From the cell containing the given text, extract its center point as [X, Y] coordinate. 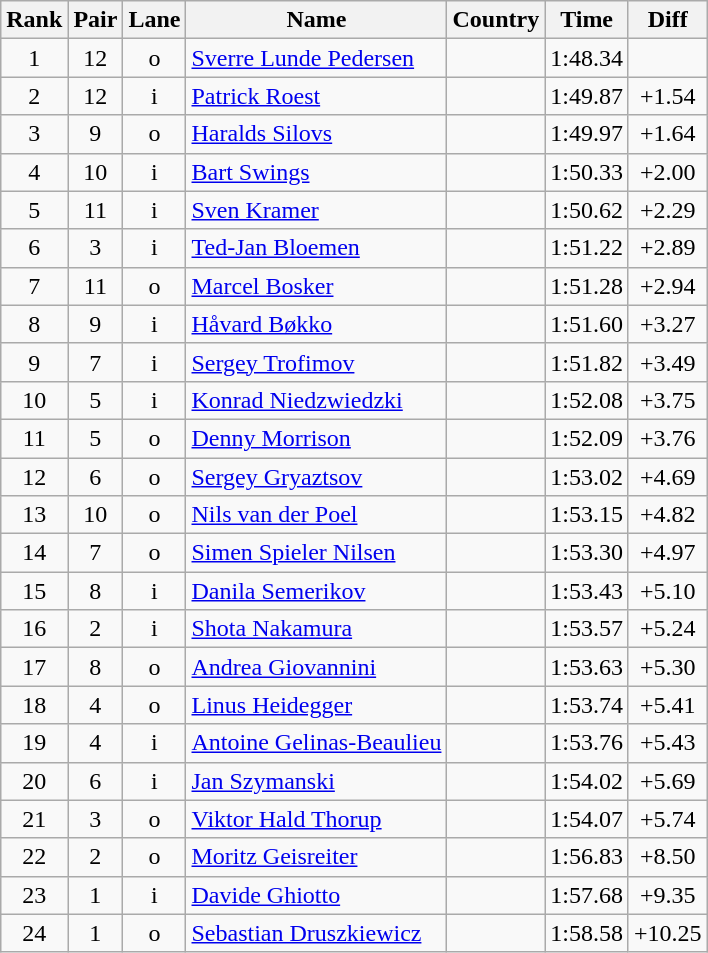
1:49.87 [587, 96]
1:49.97 [587, 134]
Ted-Jan Bloemen [316, 248]
1:53.15 [587, 515]
+5.41 [668, 705]
+5.30 [668, 667]
Sverre Lunde Pedersen [316, 58]
15 [34, 591]
Andrea Giovannini [316, 667]
1:53.02 [587, 477]
18 [34, 705]
+5.43 [668, 743]
+1.64 [668, 134]
Sebastian Druszkiewicz [316, 933]
1:53.30 [587, 553]
Sergey Gryaztsov [316, 477]
1:53.76 [587, 743]
Sven Kramer [316, 210]
Shota Nakamura [316, 629]
1:57.68 [587, 895]
Konrad Niedzwiedzki [316, 400]
14 [34, 553]
19 [34, 743]
13 [34, 515]
1:56.83 [587, 857]
1:53.74 [587, 705]
Viktor Hald Thorup [316, 819]
Diff [668, 20]
+3.76 [668, 438]
21 [34, 819]
Denny Morrison [316, 438]
Name [316, 20]
Davide Ghiotto [316, 895]
+3.49 [668, 362]
+2.89 [668, 248]
Patrick Roest [316, 96]
1:58.58 [587, 933]
1:53.63 [587, 667]
+5.10 [668, 591]
Time [587, 20]
+5.69 [668, 781]
Country [496, 20]
Haralds Silovs [316, 134]
Håvard Bøkko [316, 324]
+5.74 [668, 819]
Moritz Geisreiter [316, 857]
Nils van der Poel [316, 515]
Linus Heidegger [316, 705]
16 [34, 629]
Bart Swings [316, 172]
1:51.82 [587, 362]
1:54.07 [587, 819]
+5.24 [668, 629]
1:54.02 [587, 781]
1:50.62 [587, 210]
23 [34, 895]
Simen Spieler Nilsen [316, 553]
+2.29 [668, 210]
1:52.08 [587, 400]
Lane [154, 20]
+8.50 [668, 857]
Antoine Gelinas-Beaulieu [316, 743]
+2.00 [668, 172]
+9.35 [668, 895]
Rank [34, 20]
Jan Szymanski [316, 781]
+3.27 [668, 324]
+4.97 [668, 553]
1:51.22 [587, 248]
17 [34, 667]
24 [34, 933]
1:51.28 [587, 286]
22 [34, 857]
20 [34, 781]
Danila Semerikov [316, 591]
1:48.34 [587, 58]
1:51.60 [587, 324]
+3.75 [668, 400]
+1.54 [668, 96]
+2.94 [668, 286]
1:50.33 [587, 172]
1:52.09 [587, 438]
Pair [96, 20]
+4.69 [668, 477]
1:53.43 [587, 591]
Marcel Bosker [316, 286]
Sergey Trofimov [316, 362]
+10.25 [668, 933]
+4.82 [668, 515]
1:53.57 [587, 629]
